Find where the given text appears and provide that cell's center as (x, y) coordinate. 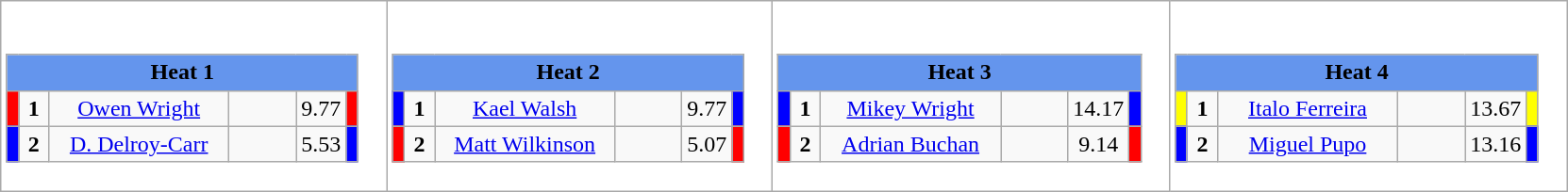
9.14 (1098, 144)
Mikey Wright (911, 108)
13.67 (1496, 108)
Heat 3 (959, 72)
Heat 4 (1357, 72)
Heat 1 (182, 72)
Heat 2 1 Kael Walsh 9.77 2 Matt Wilkinson 5.07 (579, 96)
5.53 (321, 144)
Italo Ferreira (1308, 108)
Owen Wright (140, 108)
Miguel Pupo (1308, 144)
13.16 (1496, 144)
Matt Wilkinson (525, 144)
14.17 (1098, 108)
Kael Walsh (525, 108)
Heat 1 1 Owen Wright 9.77 2 D. Delroy-Carr 5.53 (194, 96)
Heat 4 1 Italo Ferreira 13.67 2 Miguel Pupo 13.16 (1368, 96)
Adrian Buchan (911, 144)
D. Delroy-Carr (140, 144)
Heat 2 (568, 72)
Heat 3 1 Mikey Wright 14.17 2 Adrian Buchan 9.14 (972, 96)
5.07 (708, 144)
